Return the [X, Y] coordinate for the center point of the cell that contains the specified text.  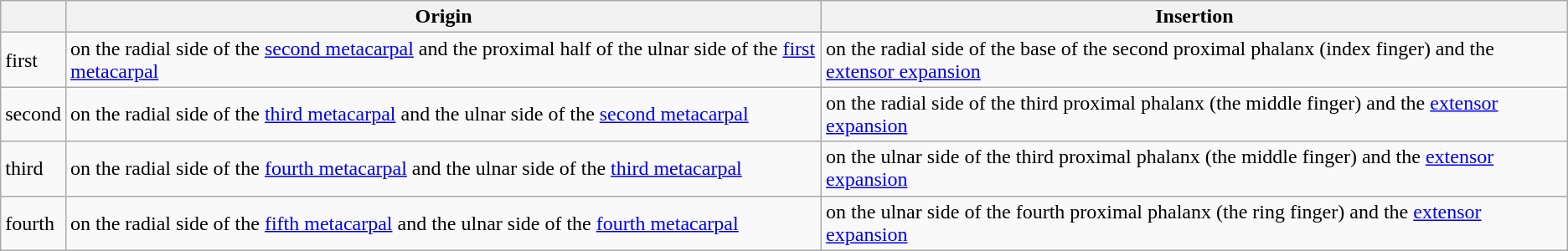
on the ulnar side of the fourth proximal phalanx (the ring finger) and the extensor expansion [1194, 223]
on the radial side of the fourth metacarpal and the ulnar side of the third metacarpal [443, 169]
fourth [34, 223]
on the radial side of the third metacarpal and the ulnar side of the second metacarpal [443, 114]
on the radial side of the base of the second proximal phalanx (index finger) and the extensor expansion [1194, 60]
Origin [443, 17]
first [34, 60]
on the radial side of the second metacarpal and the proximal half of the ulnar side of the first metacarpal [443, 60]
third [34, 169]
on the radial side of the fifth metacarpal and the ulnar side of the fourth metacarpal [443, 223]
on the ulnar side of the third proximal phalanx (the middle finger) and the extensor expansion [1194, 169]
Insertion [1194, 17]
on the radial side of the third proximal phalanx (the middle finger) and the extensor expansion [1194, 114]
second [34, 114]
